Determine the [x, y] coordinate at the center of the cell enclosing the given text.  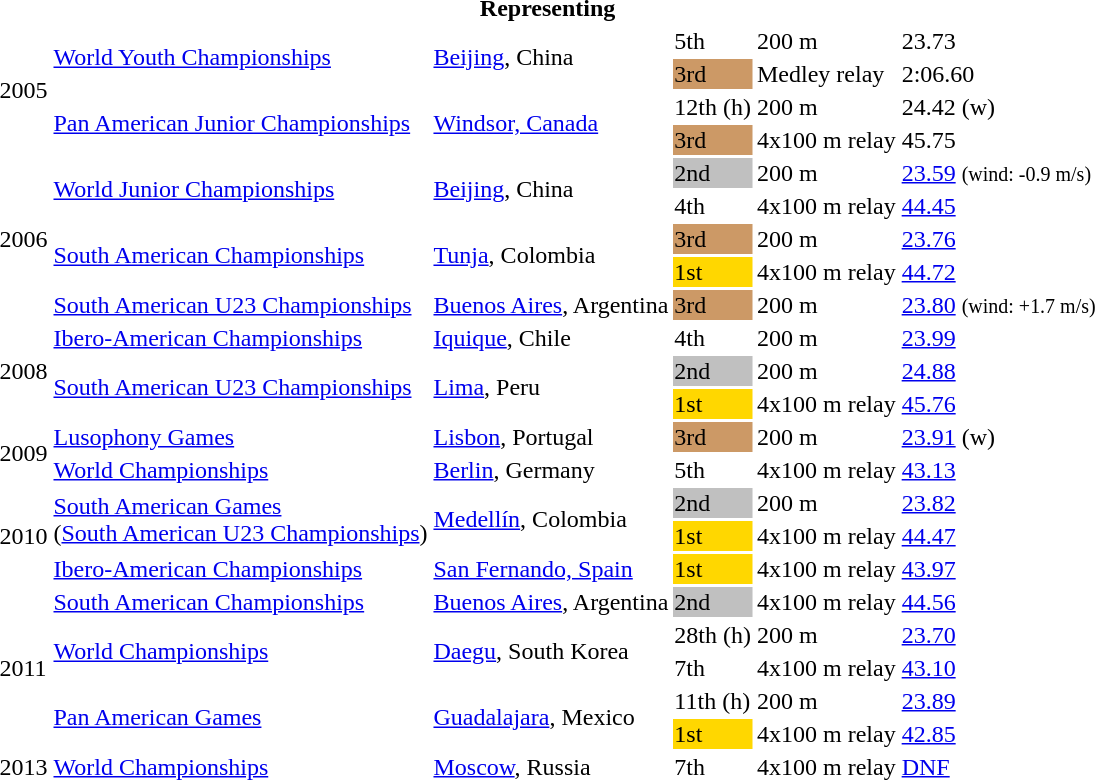
Medley relay [827, 74]
Pan American Games [240, 718]
Tunja, Colombia [551, 256]
Daegu, South Korea [551, 652]
12th (h) [713, 107]
Berlin, Germany [551, 470]
Lima, Peru [551, 388]
World Youth Championships [240, 58]
Pan American Junior Championships [240, 124]
World Junior Championships [240, 190]
South American Games(South American U23 Championships) [240, 520]
Windsor, Canada [551, 124]
Lisbon, Portugal [551, 437]
11th (h) [713, 701]
28th (h) [713, 635]
San Fernando, Spain [551, 569]
7th [713, 668]
Lusophony Games [240, 437]
Iquique, Chile [551, 338]
Medellín, Colombia [551, 520]
Guadalajara, Mexico [551, 718]
